Find where the given text appears and provide that cell's center as [x, y] coordinate. 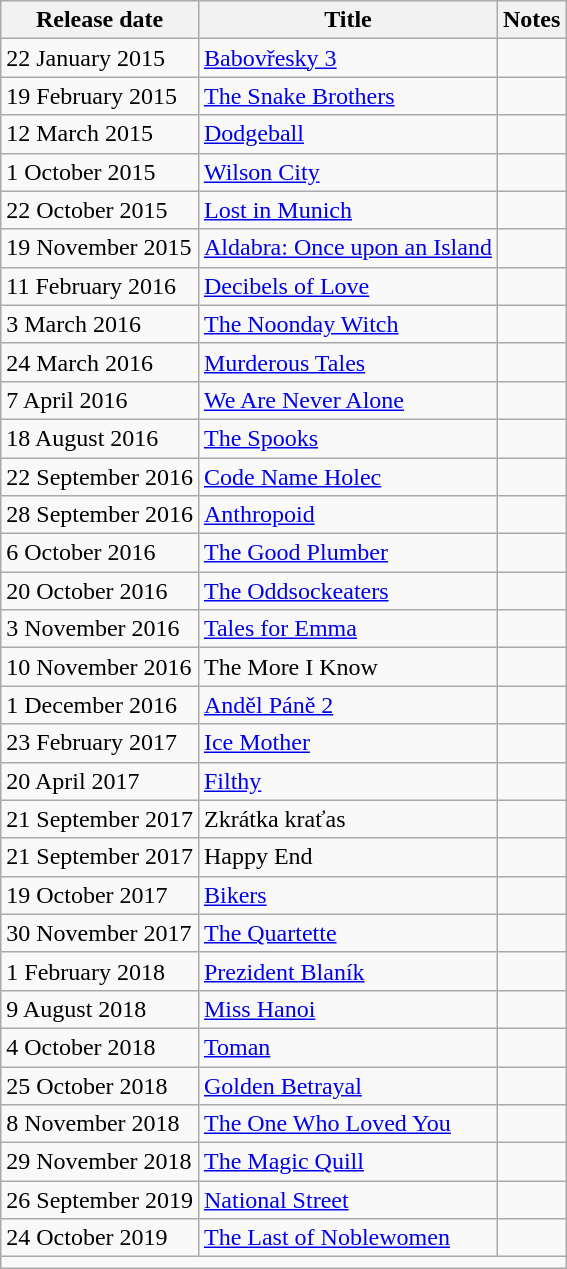
The Oddsockeaters [348, 591]
Miss Hanoi [348, 1009]
4 October 2018 [100, 1047]
The Snake Brothers [348, 96]
30 November 2017 [100, 933]
Murderous Tales [348, 362]
Lost in Munich [348, 210]
Decibels of Love [348, 286]
20 April 2017 [100, 781]
Anthropoid [348, 515]
We Are Never Alone [348, 400]
The Quartette [348, 933]
Release date [100, 20]
Anděl Páně 2 [348, 705]
24 March 2016 [100, 362]
The Noonday Witch [348, 324]
1 February 2018 [100, 971]
22 October 2015 [100, 210]
Notes [531, 20]
24 October 2019 [100, 1238]
1 October 2015 [100, 172]
Prezident Blaník [348, 971]
8 November 2018 [100, 1124]
20 October 2016 [100, 591]
19 October 2017 [100, 895]
3 November 2016 [100, 629]
The Magic Quill [348, 1162]
The Good Plumber [348, 553]
23 February 2017 [100, 743]
7 April 2016 [100, 400]
9 August 2018 [100, 1009]
Babovřesky 3 [348, 58]
Dodgeball [348, 134]
Title [348, 20]
29 November 2018 [100, 1162]
1 December 2016 [100, 705]
19 February 2015 [100, 96]
The One Who Loved You [348, 1124]
22 January 2015 [100, 58]
12 March 2015 [100, 134]
18 August 2016 [100, 438]
3 March 2016 [100, 324]
Wilson City [348, 172]
Ice Mother [348, 743]
26 September 2019 [100, 1200]
The More I Know [348, 667]
Code Name Holec [348, 477]
6 October 2016 [100, 553]
Zkrátka kraťas [348, 819]
10 November 2016 [100, 667]
Tales for Emma [348, 629]
Filthy [348, 781]
Happy End [348, 857]
22 September 2016 [100, 477]
19 November 2015 [100, 248]
25 October 2018 [100, 1085]
11 February 2016 [100, 286]
Bikers [348, 895]
28 September 2016 [100, 515]
National Street [348, 1200]
Golden Betrayal [348, 1085]
The Last of Noblewomen [348, 1238]
Toman [348, 1047]
Aldabra: Once upon an Island [348, 248]
The Spooks [348, 438]
